From the cell containing the given text, extract its center point as [x, y] coordinate. 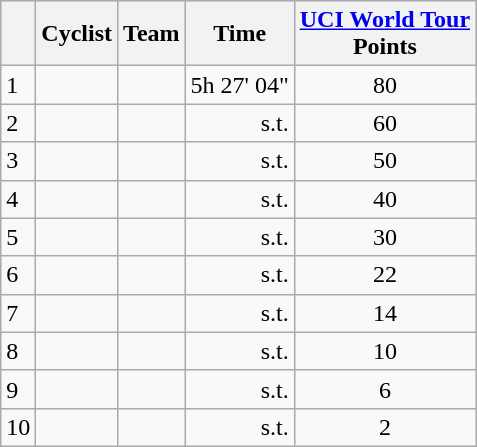
4 [18, 199]
1 [18, 85]
14 [384, 313]
Time [240, 34]
40 [384, 199]
Cyclist [77, 34]
9 [18, 389]
60 [384, 123]
5 [18, 237]
8 [18, 351]
3 [18, 161]
50 [384, 161]
80 [384, 85]
22 [384, 275]
UCI World TourPoints [384, 34]
7 [18, 313]
Team [152, 34]
30 [384, 237]
5h 27' 04" [240, 85]
